Output the (x, y) coordinate of the center of the cell containing the given text.  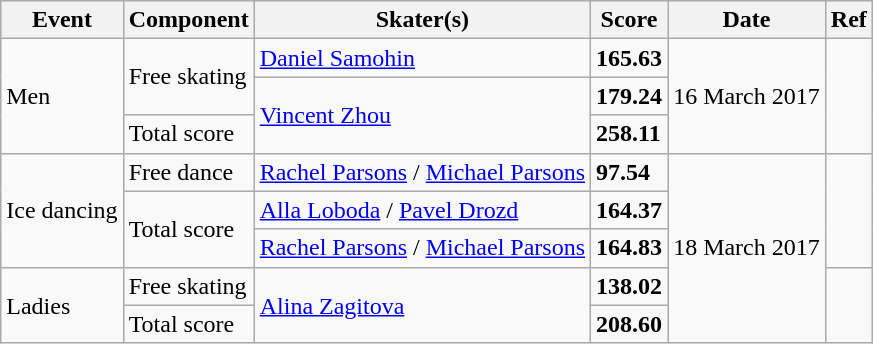
Daniel Samohin (422, 58)
Vincent Zhou (422, 115)
165.63 (630, 58)
Ice dancing (62, 210)
97.54 (630, 172)
18 March 2017 (747, 248)
Alina Zagitova (422, 305)
208.60 (630, 324)
Date (747, 20)
Component (188, 20)
258.11 (630, 134)
138.02 (630, 286)
Alla Loboda / Pavel Drozd (422, 210)
Score (630, 20)
Free dance (188, 172)
Ref (848, 20)
Skater(s) (422, 20)
Ladies (62, 305)
164.37 (630, 210)
Event (62, 20)
164.83 (630, 248)
179.24 (630, 96)
16 March 2017 (747, 96)
Men (62, 96)
